Locate the cell with the specified text and output its (x, y) center coordinate. 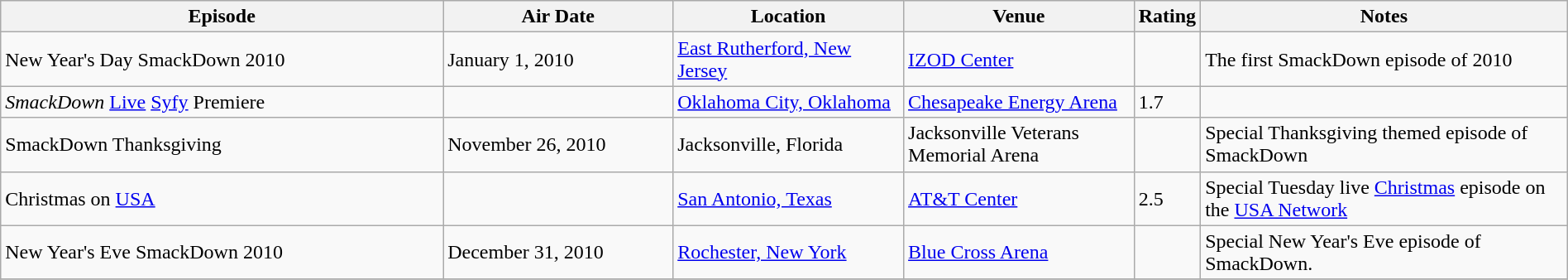
East Rutherford, New Jersey (789, 60)
Rochester, New York (789, 252)
Blue Cross Arena (1019, 252)
Episode (222, 17)
SmackDown Live Syfy Premiere (222, 102)
1.7 (1167, 102)
The first SmackDown episode of 2010 (1384, 60)
Jacksonville, Florida (789, 144)
AT&T Center (1019, 199)
New Year's Day SmackDown 2010 (222, 60)
Rating (1167, 17)
Air Date (558, 17)
Special New Year's Eve episode of SmackDown. (1384, 252)
SmackDown Thanksgiving (222, 144)
Location (789, 17)
IZOD Center (1019, 60)
November 26, 2010 (558, 144)
Oklahoma City, Oklahoma (789, 102)
December 31, 2010 (558, 252)
Special Thanksgiving themed episode of SmackDown (1384, 144)
Notes (1384, 17)
Venue (1019, 17)
2.5 (1167, 199)
January 1, 2010 (558, 60)
Special Tuesday live Christmas episode on the USA Network (1384, 199)
Christmas on USA (222, 199)
Jacksonville Veterans Memorial Arena (1019, 144)
San Antonio, Texas (789, 199)
New Year's Eve SmackDown 2010 (222, 252)
Chesapeake Energy Arena (1019, 102)
